Pinpoint the cell where the given text exists, returning its (X, Y) midpoint coordinate. 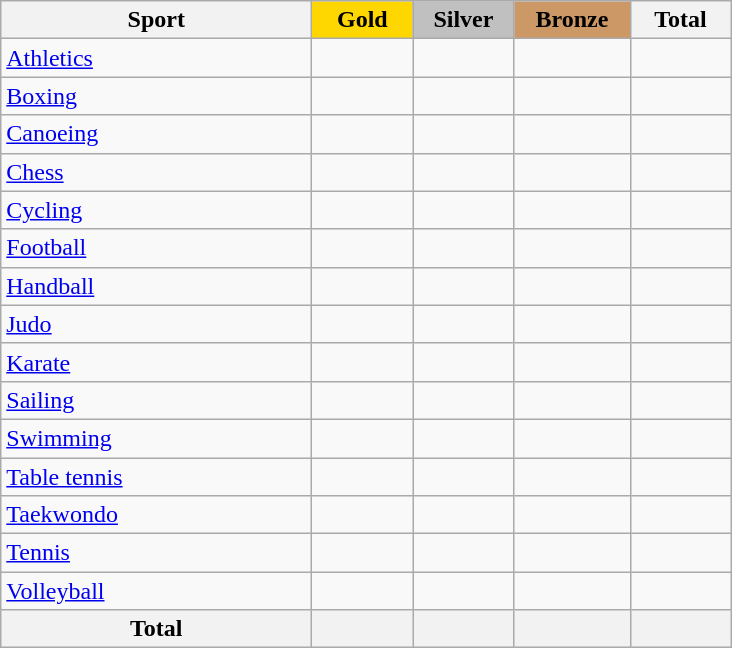
Tennis (156, 553)
Athletics (156, 58)
Boxing (156, 96)
Judo (156, 324)
Swimming (156, 438)
Taekwondo (156, 515)
Canoeing (156, 134)
Gold (362, 20)
Chess (156, 172)
Cycling (156, 210)
Football (156, 248)
Karate (156, 362)
Bronze (572, 20)
Table tennis (156, 477)
Sport (156, 20)
Volleyball (156, 591)
Handball (156, 286)
Silver (464, 20)
Sailing (156, 400)
